Determine the (X, Y) coordinate at the center of the cell enclosing the given text.  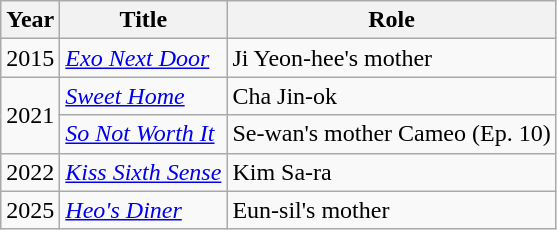
Role (392, 20)
Ji Yeon-hee's mother (392, 58)
Eun-sil's mother (392, 210)
Title (144, 20)
Se-wan's mother Cameo (Ep. 10) (392, 134)
2025 (30, 210)
Sweet Home (144, 96)
So Not Worth It (144, 134)
Kiss Sixth Sense (144, 172)
Kim Sa-ra (392, 172)
2015 (30, 58)
2022 (30, 172)
Cha Jin-ok (392, 96)
Exo Next Door (144, 58)
Year (30, 20)
Heo's Diner (144, 210)
2021 (30, 115)
